Output the [X, Y] coordinate of the center of the cell containing the given text.  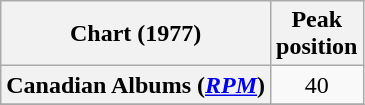
Peak position [317, 34]
40 [317, 85]
Canadian Albums (RPM) [136, 85]
Chart (1977) [136, 34]
